For the text-containing cell, return its midpoint in [x, y] coordinate format. 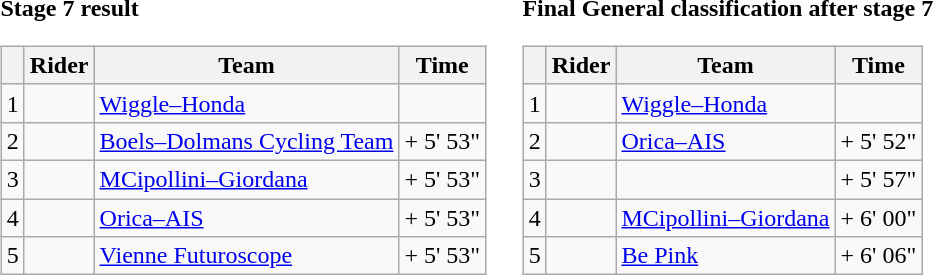
+ 6' 00" [878, 217]
+ 6' 06" [878, 256]
Be Pink [726, 256]
Vienne Futuroscope [246, 256]
Boels–Dolmans Cycling Team [246, 141]
+ 5' 57" [878, 179]
+ 5' 52" [878, 141]
